Identify which cell holds the provided text, then report its [X, Y] central coordinate. 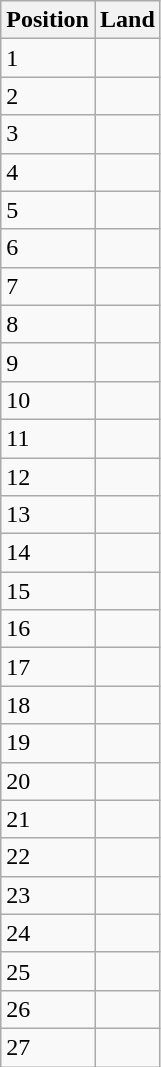
24 [48, 933]
21 [48, 819]
18 [48, 705]
8 [48, 324]
12 [48, 477]
16 [48, 629]
11 [48, 438]
2 [48, 96]
25 [48, 971]
Land [127, 20]
6 [48, 248]
17 [48, 667]
9 [48, 362]
19 [48, 743]
5 [48, 210]
20 [48, 781]
13 [48, 515]
10 [48, 400]
15 [48, 591]
27 [48, 1047]
1 [48, 58]
22 [48, 857]
4 [48, 172]
3 [48, 134]
14 [48, 553]
23 [48, 895]
7 [48, 286]
26 [48, 1009]
Position [48, 20]
